Search for the cell housing the specified text and yield its (x, y) center coordinate. 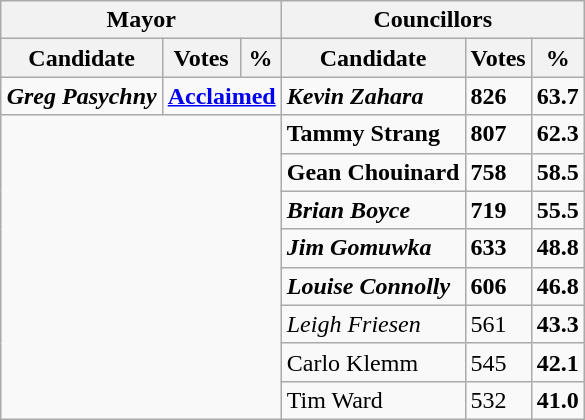
Councillors (432, 20)
606 (498, 286)
58.5 (558, 172)
Tim Ward (373, 400)
Leigh Friesen (373, 324)
Greg Pasychny (82, 96)
Acclaimed (222, 96)
826 (498, 96)
43.3 (558, 324)
532 (498, 400)
719 (498, 210)
46.8 (558, 286)
Louise Connolly (373, 286)
63.7 (558, 96)
807 (498, 134)
545 (498, 362)
Jim Gomuwka (373, 248)
48.8 (558, 248)
Carlo Klemm (373, 362)
Brian Boyce (373, 210)
41.0 (558, 400)
633 (498, 248)
Gean Chouinard (373, 172)
758 (498, 172)
561 (498, 324)
55.5 (558, 210)
Kevin Zahara (373, 96)
62.3 (558, 134)
Tammy Strang (373, 134)
Mayor (141, 20)
42.1 (558, 362)
